Return the [x, y] coordinate for the center point of the cell that contains the specified text.  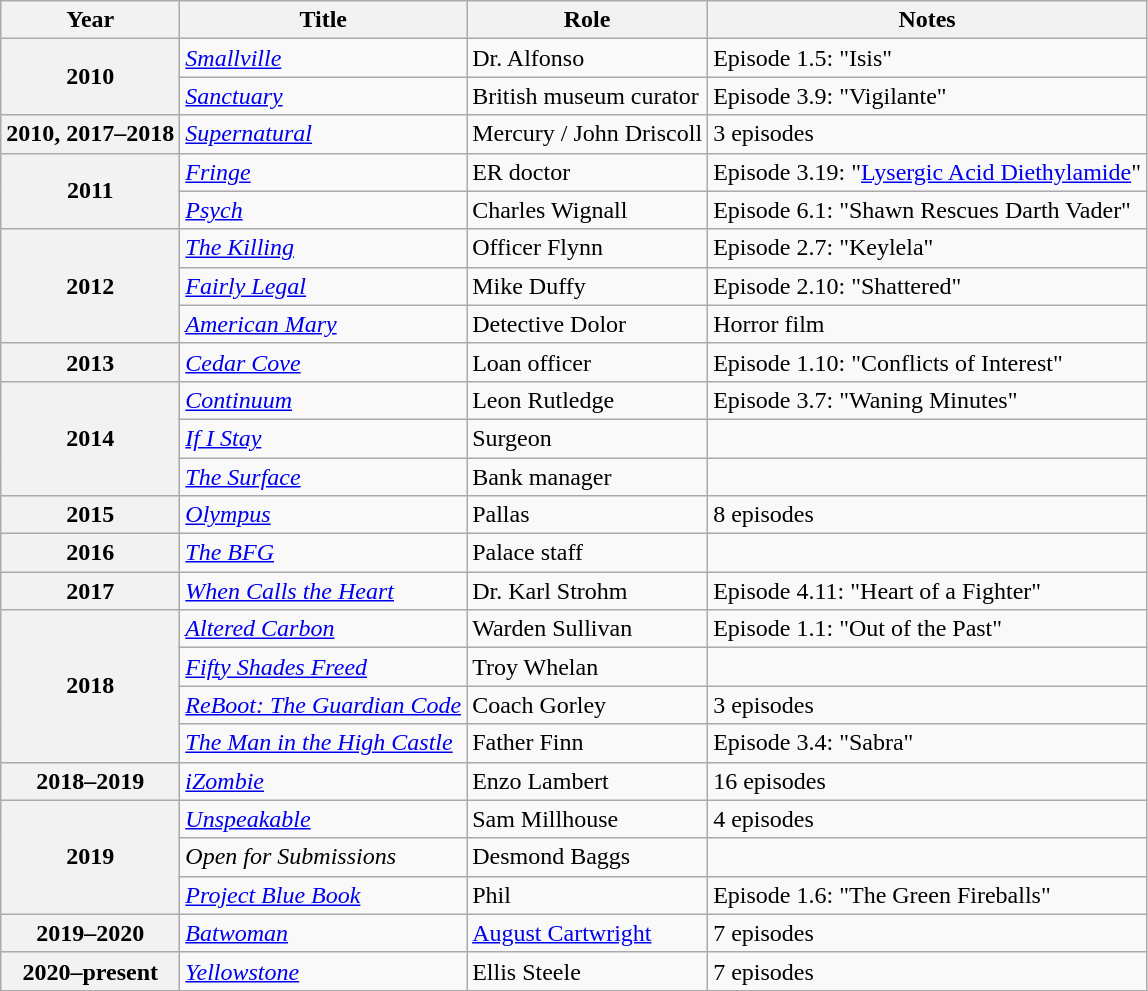
Unspeakable [324, 819]
Coach Gorley [588, 705]
2010 [90, 77]
The Killing [324, 248]
Project Blue Book [324, 895]
2017 [90, 591]
Continuum [324, 400]
Open for Submissions [324, 857]
Year [90, 20]
Palace staff [588, 553]
The BFG [324, 553]
Episode 3.19: "Lysergic Acid Diethylamide" [928, 172]
Title [324, 20]
2018–2019 [90, 781]
The Man in the High Castle [324, 743]
Episode 3.7: "Waning Minutes" [928, 400]
Supernatural [324, 134]
2011 [90, 191]
Altered Carbon [324, 629]
Phil [588, 895]
Fairly Legal [324, 286]
Charles Wignall [588, 210]
Psych [324, 210]
iZombie [324, 781]
Dr. Karl Strohm [588, 591]
16 episodes [928, 781]
Troy Whelan [588, 667]
Fifty Shades Freed [324, 667]
If I Stay [324, 438]
Episode 2.7: "Keylela" [928, 248]
2016 [90, 553]
Sam Millhouse [588, 819]
4 episodes [928, 819]
American Mary [324, 324]
When Calls the Heart [324, 591]
8 episodes [928, 515]
Ellis Steele [588, 971]
Loan officer [588, 362]
Episode 6.1: "Shawn Rescues Darth Vader" [928, 210]
ER doctor [588, 172]
Yellowstone [324, 971]
Episode 2.10: "Shattered" [928, 286]
Officer Flynn [588, 248]
Cedar Cove [324, 362]
2014 [90, 438]
Batwoman [324, 933]
Episode 1.10: "Conflicts of Interest" [928, 362]
Episode 1.1: "Out of the Past" [928, 629]
Horror film [928, 324]
Mike Duffy [588, 286]
Sanctuary [324, 96]
2013 [90, 362]
Episode 1.5: "Isis" [928, 58]
2010, 2017–2018 [90, 134]
2019 [90, 857]
The Surface [324, 477]
Fringe [324, 172]
2019–2020 [90, 933]
Bank manager [588, 477]
Role [588, 20]
Desmond Baggs [588, 857]
Warden Sullivan [588, 629]
Episode 3.9: "Vigilante" [928, 96]
2018 [90, 686]
Leon Rutledge [588, 400]
Surgeon [588, 438]
British museum curator [588, 96]
Detective Dolor [588, 324]
ReBoot: The Guardian Code [324, 705]
Mercury / John Driscoll [588, 134]
Episode 4.11: "Heart of a Fighter" [928, 591]
Smallville [324, 58]
2020–present [90, 971]
Enzo Lambert [588, 781]
Episode 3.4: "Sabra" [928, 743]
Notes [928, 20]
2015 [90, 515]
Pallas [588, 515]
2012 [90, 286]
Dr. Alfonso [588, 58]
Father Finn [588, 743]
Olympus [324, 515]
Episode 1.6: "The Green Fireballs" [928, 895]
August Cartwright [588, 933]
